Extract the (X, Y) coordinate from the center of the cell holding the provided text.  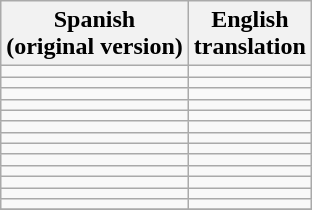
Spanish(original version) (95, 34)
Englishtranslation (250, 34)
